Return [X, Y] of the center of cell containing provided text 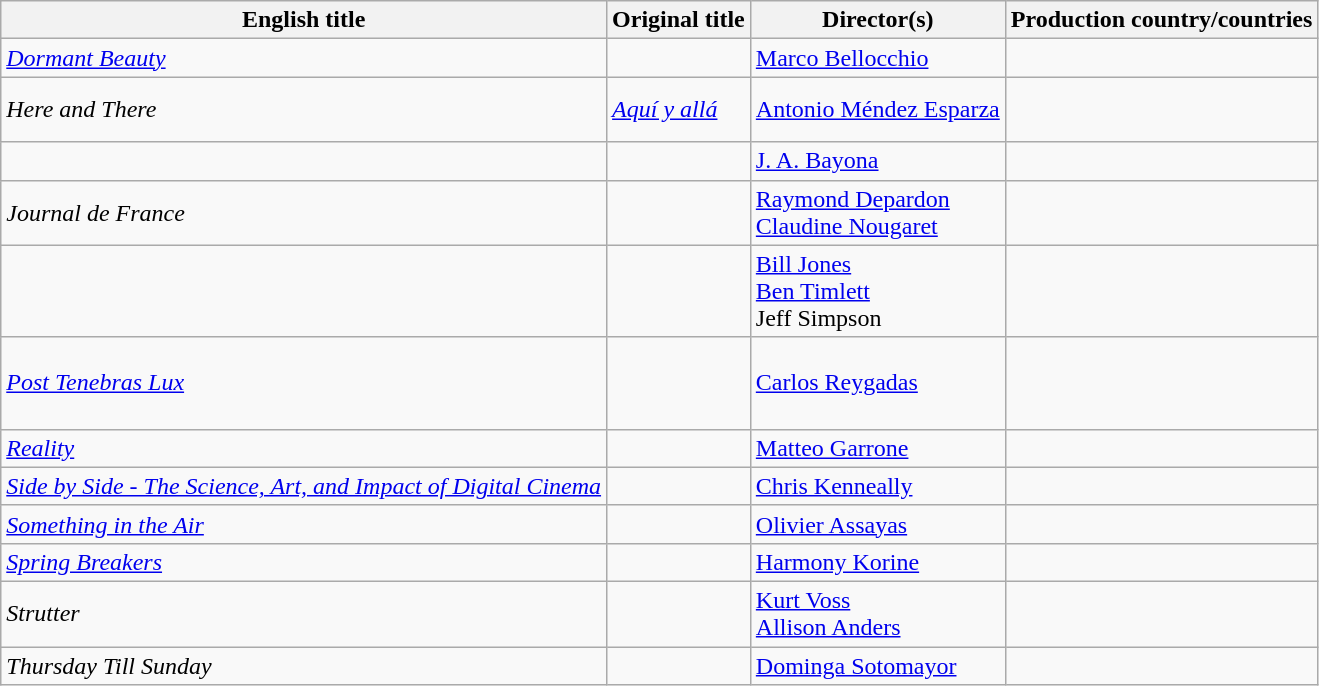
Spring Breakers [304, 562]
Harmony Korine [878, 562]
J. A. Bayona [878, 161]
Matteo Garrone [878, 448]
Aquí y allá [679, 110]
English title [304, 20]
Here and There [304, 110]
Original title [679, 20]
Chris Kenneally [878, 486]
Raymond DepardonClaudine Nougaret [878, 212]
Marco Bellocchio [878, 58]
Strutter [304, 614]
Antonio Méndez Esparza [878, 110]
Carlos Reygadas [878, 383]
Production country/countries [1162, 20]
Reality [304, 448]
Something in the Air [304, 524]
Post Tenebras Lux [304, 383]
Kurt VossAllison Anders [878, 614]
Journal de France [304, 212]
Olivier Assayas [878, 524]
Thursday Till Sunday [304, 665]
Side by Side - The Science, Art, and Impact of Digital Cinema [304, 486]
Dominga Sotomayor [878, 665]
Dormant Beauty [304, 58]
Bill JonesBen TimlettJeff Simpson [878, 291]
Director(s) [878, 20]
